Return (x, y) of the center of cell containing provided text 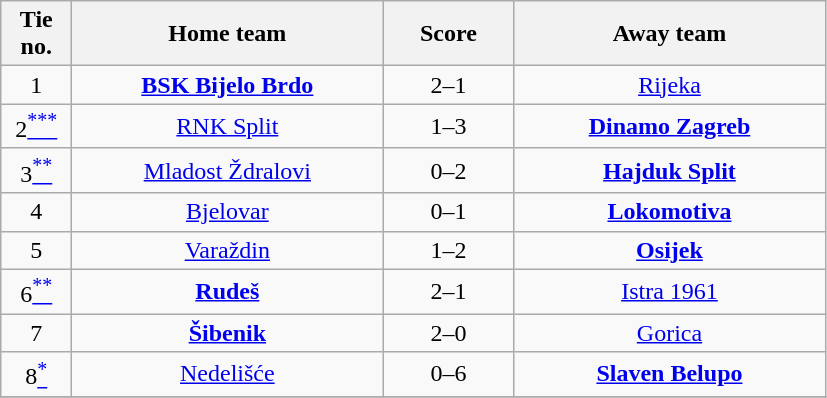
Home team (228, 34)
Osijek (670, 250)
RNK Split (228, 126)
7 (36, 333)
Score (448, 34)
Šibenik (228, 333)
1 (36, 85)
0–6 (448, 374)
Hajduk Split (670, 170)
0–2 (448, 170)
2–0 (448, 333)
Rijeka (670, 85)
Istra 1961 (670, 292)
5 (36, 250)
4 (36, 212)
Nedelišće (228, 374)
Dinamo Zagreb (670, 126)
BSK Bijelo Brdo (228, 85)
6** (36, 292)
1–2 (448, 250)
Varaždin (228, 250)
Mladost Ždralovi (228, 170)
3** (36, 170)
Away team (670, 34)
Rudeš (228, 292)
Tie no. (36, 34)
Gorica (670, 333)
Slaven Belupo (670, 374)
Bjelovar (228, 212)
2*** (36, 126)
0–1 (448, 212)
Lokomotiva (670, 212)
1–3 (448, 126)
8* (36, 374)
